Detect which cell encompasses the target text, then output its [x, y] center coordinate. 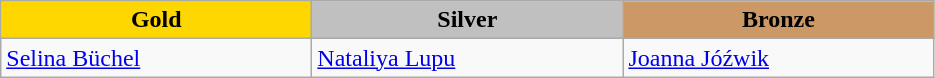
Joanna Jóźwik [778, 58]
Bronze [778, 20]
Silver [468, 20]
Nataliya Lupu [468, 58]
Gold [156, 20]
Selina Büchel [156, 58]
